Return the (X, Y) coordinate for the center point of the cell that contains the specified text.  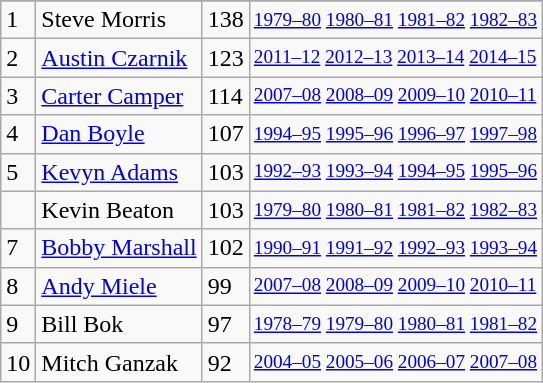
102 (226, 248)
9 (18, 324)
107 (226, 134)
97 (226, 324)
Carter Camper (119, 96)
Mitch Ganzak (119, 362)
5 (18, 172)
Kevin Beaton (119, 210)
Austin Czarnik (119, 58)
123 (226, 58)
138 (226, 20)
Bill Bok (119, 324)
1 (18, 20)
114 (226, 96)
1992–93 1993–94 1994–95 1995–96 (395, 172)
1990–91 1991–92 1992–93 1993–94 (395, 248)
Bobby Marshall (119, 248)
1978–79 1979–80 1980–81 1981–82 (395, 324)
8 (18, 286)
1994–95 1995–96 1996–97 1997–98 (395, 134)
7 (18, 248)
2011–12 2012–13 2013–14 2014–15 (395, 58)
2 (18, 58)
Steve Morris (119, 20)
Dan Boyle (119, 134)
Kevyn Adams (119, 172)
3 (18, 96)
10 (18, 362)
2004–05 2005–06 2006–07 2007–08 (395, 362)
99 (226, 286)
4 (18, 134)
92 (226, 362)
Andy Miele (119, 286)
